Provide the [x, y] coordinate of the cell's center where the given text is located.  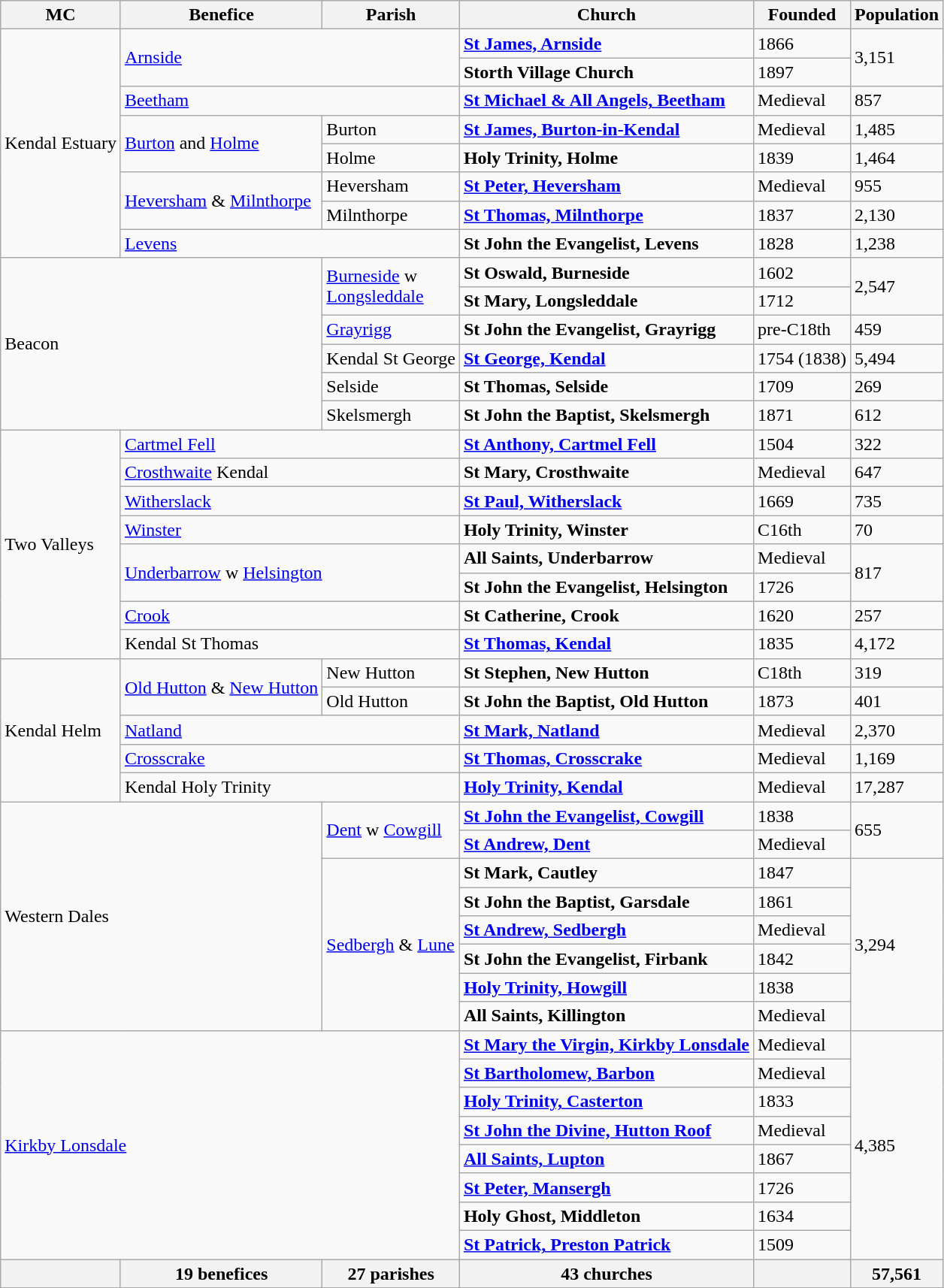
257 [897, 615]
Levens [290, 243]
319 [897, 673]
Old Hutton [391, 701]
647 [897, 473]
Burton and Holme [221, 144]
3,294 [897, 945]
Population [897, 15]
St John the Evangelist, Cowgill [606, 815]
St John the Evangelist, Grayrigg [606, 329]
St Catherine, Crook [606, 615]
St Stephen, New Hutton [606, 673]
C18th [803, 673]
Kendal Estuary [61, 144]
St John the Evangelist, Levens [606, 243]
Holme [391, 158]
Burneside wLongsleddale [391, 286]
Church [606, 15]
Kirkby Lonsdale [230, 1144]
All Saints, Killington [606, 1016]
Holy Trinity, Howgill [606, 987]
Beacon [162, 343]
Winster [290, 530]
C16th [803, 530]
1620 [803, 615]
1828 [803, 243]
St John the Divine, Hutton Roof [606, 1130]
322 [897, 444]
Crook [290, 615]
1754 (1838) [803, 358]
1,169 [897, 758]
Kendal St George [391, 358]
Holy Trinity, Casterton [606, 1102]
Founded [803, 15]
Kendal St Thomas [290, 644]
All Saints, Lupton [606, 1159]
Holy Ghost, Middleton [606, 1216]
Benefice [221, 15]
St John the Baptist, Skelsmergh [606, 416]
1867 [803, 1159]
955 [897, 186]
Witherslack [290, 501]
5,494 [897, 358]
St Thomas, Selside [606, 387]
1842 [803, 959]
St Bartholomew, Barbon [606, 1073]
St Patrick, Preston Patrick [606, 1244]
4,385 [897, 1144]
27 parishes [391, 1274]
St John the Evangelist, Helsington [606, 587]
Storth Village Church [606, 72]
1871 [803, 416]
655 [897, 830]
269 [897, 387]
St John the Baptist, Old Hutton [606, 701]
3,151 [897, 58]
2,547 [897, 286]
Natland [290, 730]
1839 [803, 158]
Holy Trinity, Holme [606, 158]
Kendal Helm [61, 730]
1634 [803, 1216]
St Oswald, Burneside [606, 272]
Dent w Cowgill [391, 830]
Heversham & Milnthorpe [221, 201]
1,485 [897, 129]
Arnside [290, 58]
459 [897, 329]
St James, Arnside [606, 44]
St Mark, Cautley [606, 873]
St Thomas, Crosscrake [606, 758]
2,130 [897, 215]
St John the Evangelist, Firbank [606, 959]
St James, Burton-in-Kendal [606, 129]
St Paul, Witherslack [606, 501]
Underbarrow w Helsington [290, 573]
St Mark, Natland [606, 730]
1873 [803, 701]
Western Dales [162, 915]
1,238 [897, 243]
St Andrew, Dent [606, 845]
1509 [803, 1244]
1835 [803, 644]
19 benefices [221, 1274]
St Mary, Longsleddale [606, 301]
401 [897, 701]
70 [897, 530]
Crosthwaite Kendal [290, 473]
Beetham [290, 101]
Old Hutton & New Hutton [221, 687]
Heversham [391, 186]
New Hutton [391, 673]
Burton [391, 129]
Holy Trinity, Winster [606, 530]
Grayrigg [391, 329]
Two Valleys [61, 544]
St Mary the Virgin, Kirkby Lonsdale [606, 1045]
St Peter, Heversham [606, 186]
735 [897, 501]
1866 [803, 44]
1837 [803, 215]
St Thomas, Milnthorpe [606, 215]
St Andrew, Sedbergh [606, 930]
Milnthorpe [391, 215]
St Michael & All Angels, Beetham [606, 101]
Kendal Holy Trinity [290, 787]
17,287 [897, 787]
43 churches [606, 1274]
1897 [803, 72]
St Mary, Crosthwaite [606, 473]
Holy Trinity, Kendal [606, 787]
All Saints, Underbarrow [606, 558]
1847 [803, 873]
1709 [803, 387]
2,370 [897, 730]
1669 [803, 501]
1833 [803, 1102]
Crosscrake [290, 758]
St Anthony, Cartmel Fell [606, 444]
1712 [803, 301]
St George, Kendal [606, 358]
pre-C18th [803, 329]
612 [897, 416]
Sedbergh & Lune [391, 945]
1504 [803, 444]
MC [61, 15]
Parish [391, 15]
1861 [803, 902]
Cartmel Fell [290, 444]
1602 [803, 272]
817 [897, 573]
Selside [391, 387]
4,172 [897, 644]
St John the Baptist, Garsdale [606, 902]
857 [897, 101]
1,464 [897, 158]
57,561 [897, 1274]
St Peter, Mansergh [606, 1187]
Skelsmergh [391, 416]
St Thomas, Kendal [606, 644]
